Identify which cell holds the provided text, then report its (x, y) central coordinate. 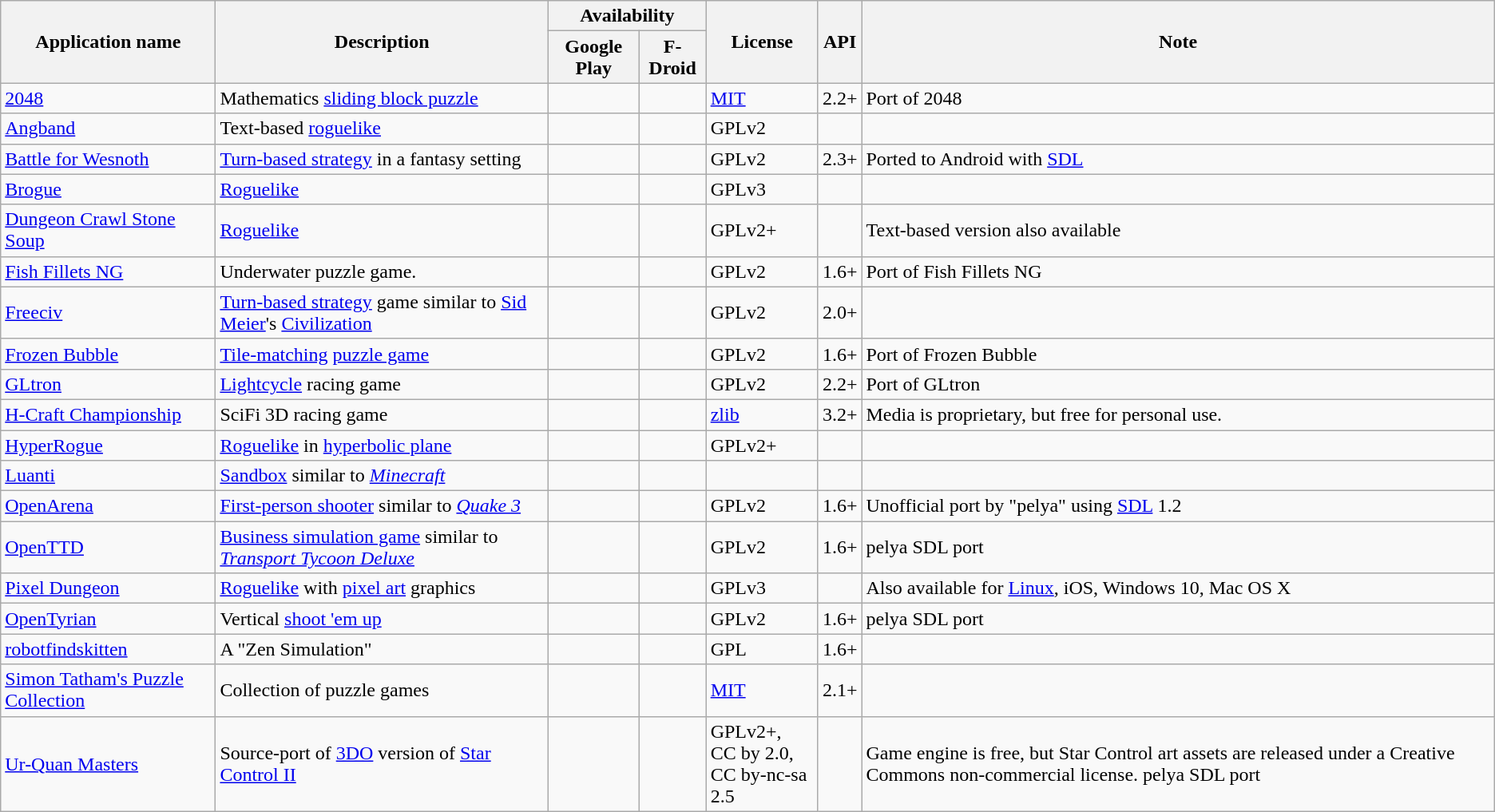
Tile-matching puzzle game (382, 354)
Underwater puzzle game. (382, 271)
Roguelike in hyperbolic plane (382, 445)
GPLv2+, CC by 2.0,CC by-nc-sa 2.5 (762, 763)
Dungeon Crawl Stone Soup (109, 230)
Frozen Bubble (109, 354)
Brogue (109, 189)
Port of GLtron (1178, 384)
Lightcycle racing game (382, 384)
Also available for Linux, iOS, Windows 10, Mac OS X (1178, 588)
Port of 2048 (1178, 98)
zlib (762, 414)
First-person shooter similar to Quake 3 (382, 506)
Media is proprietary, but free for personal use. (1178, 414)
F-Droid (672, 57)
Game engine is free, but Star Control art assets are released under a Creative Commons non-commercial license. pelya SDL port (1178, 763)
Ur-Quan Masters (109, 763)
Application name (109, 42)
License (762, 42)
Simon Tatham's Puzzle Collection (109, 690)
OpenTTD (109, 548)
Description (382, 42)
Business simulation game similar to Transport Tycoon Deluxe (382, 548)
API (840, 42)
A "Zen Simulation" (382, 649)
Port of Fish Fillets NG (1178, 271)
Sandbox similar to Minecraft (382, 476)
Turn-based strategy game similar to Sid Meier's Civilization (382, 313)
Roguelike with pixel art graphics (382, 588)
3.2+ (840, 414)
Text-based version also available (1178, 230)
Availability (627, 16)
Mathematics sliding block puzzle (382, 98)
Google Play (593, 57)
Note (1178, 42)
Vertical shoot 'em up (382, 619)
Port of Frozen Bubble (1178, 354)
2.1+ (840, 690)
Collection of puzzle games (382, 690)
H-Craft Championship (109, 414)
Pixel Dungeon (109, 588)
robotfindskitten (109, 649)
Unofficial port by "pelya" using SDL 1.2 (1178, 506)
Turn-based strategy in a fantasy setting (382, 159)
Battle for Wesnoth (109, 159)
OpenArena (109, 506)
Text-based roguelike (382, 129)
Source-port of 3DO version of Star Control II (382, 763)
Luanti (109, 476)
GLtron (109, 384)
OpenTyrian (109, 619)
Angband (109, 129)
2.0+ (840, 313)
2.3+ (840, 159)
Fish Fillets NG (109, 271)
GPL (762, 649)
HyperRogue (109, 445)
2048 (109, 98)
SciFi 3D racing game (382, 414)
Freeciv (109, 313)
Ported to Android with SDL (1178, 159)
